Locate the cell with the specified text and output its (X, Y) center coordinate. 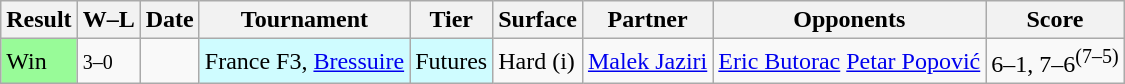
France F3, Bressuire (304, 62)
W–L (108, 20)
Hard (i) (538, 62)
Eric Butorac Petar Popović (850, 62)
Tier (452, 20)
Score (1055, 20)
Surface (538, 20)
3–0 (108, 62)
Partner (647, 20)
Date (170, 20)
Tournament (304, 20)
Futures (452, 62)
Malek Jaziri (647, 62)
Opponents (850, 20)
Result (39, 20)
6–1, 7–6(7–5) (1055, 62)
Win (39, 62)
